Return the [x, y] coordinate for the center point of the cell that contains the specified text.  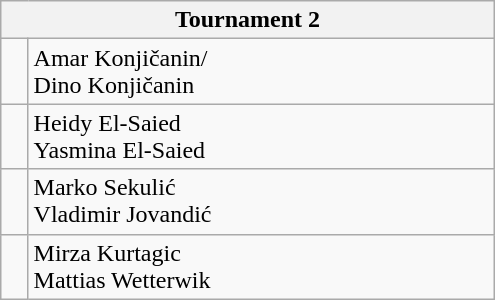
Mirza KurtagicMattias Wetterwik [261, 266]
Amar Konjičanin/ Dino Konjičanin [261, 72]
Tournament 2 [248, 20]
Heidy El-SaiedYasmina El-Saied [261, 136]
Marko SekulićVladimir Jovandić [261, 202]
